Return the (X, Y) coordinate for the center point of the cell that contains the specified text.  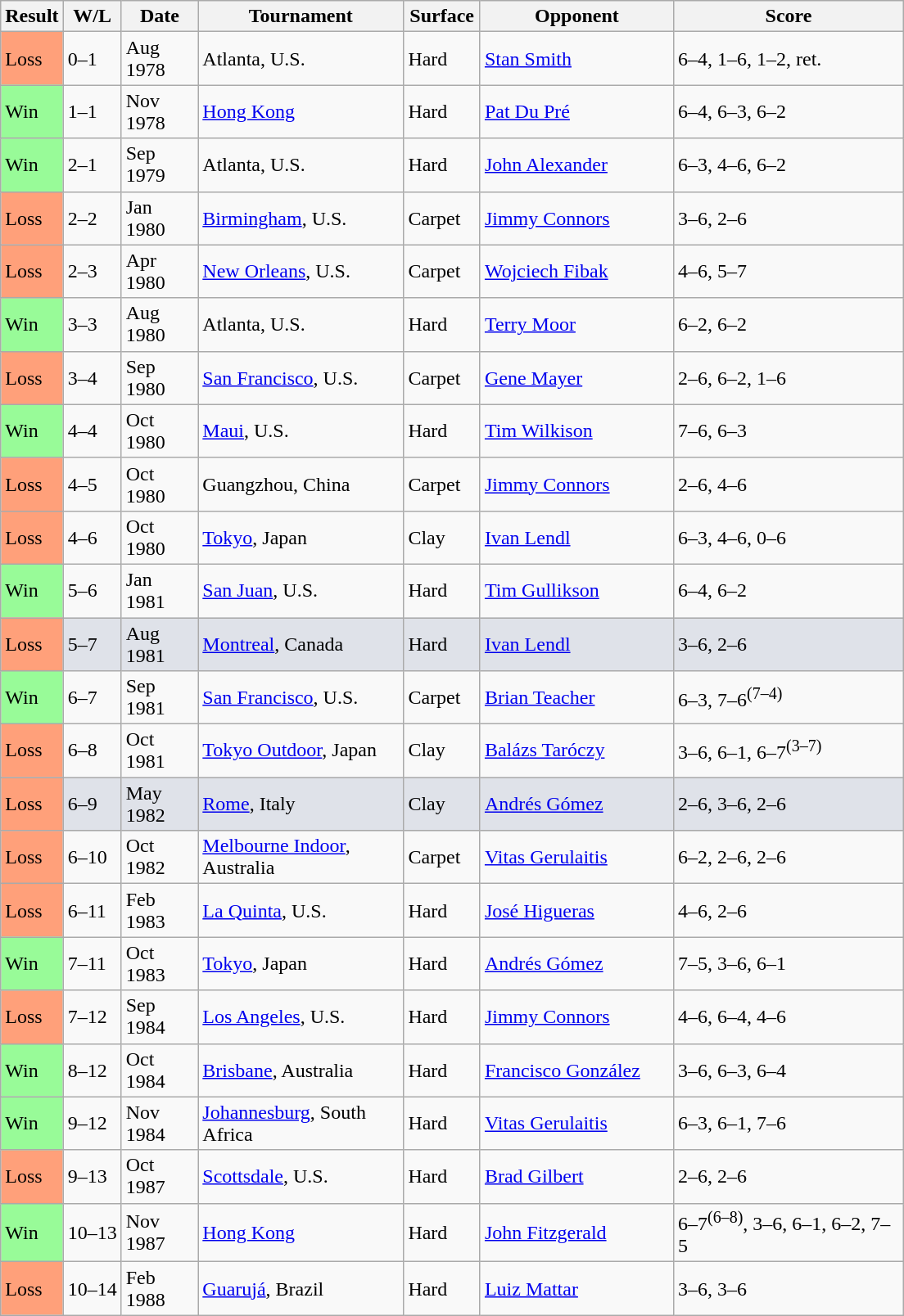
6–4, 6–3, 6–2 (788, 111)
Aug 1978 (160, 59)
Brian Teacher (576, 697)
Oct 1987 (160, 1177)
Feb 1988 (160, 1288)
Balázs Taróczy (576, 751)
Result (32, 16)
2–2 (92, 218)
Oct 1982 (160, 858)
Oct 1983 (160, 964)
Nov 1984 (160, 1123)
Sep 1984 (160, 1016)
7–5, 3–6, 6–1 (788, 964)
Francisco González (576, 1070)
6–10 (92, 858)
7–12 (92, 1016)
José Higueras (576, 910)
Brisbane, Australia (301, 1070)
10–13 (92, 1233)
7–11 (92, 964)
6–3, 7–6(7–4) (788, 697)
6–2, 2–6, 2–6 (788, 858)
John Alexander (576, 165)
Feb 1983 (160, 910)
Johannesburg, South Africa (301, 1123)
Terry Moor (576, 324)
May 1982 (160, 804)
6–3, 4–6, 6–2 (788, 165)
8–12 (92, 1070)
Luiz Mattar (576, 1288)
6–3, 6–1, 7–6 (788, 1123)
6–3, 4–6, 0–6 (788, 537)
New Orleans, U.S. (301, 272)
Nov 1987 (160, 1233)
2–3 (92, 272)
Stan Smith (576, 59)
3–6, 6–1, 6–7(3–7) (788, 751)
9–13 (92, 1177)
2–6, 6–2, 1–6 (788, 378)
Jan 1980 (160, 218)
Birmingham, U.S. (301, 218)
6–8 (92, 751)
Pat Du Pré (576, 111)
San Juan, U.S. (301, 591)
6–11 (92, 910)
6–9 (92, 804)
4–4 (92, 430)
1–1 (92, 111)
0–1 (92, 59)
5–6 (92, 591)
6–7(6–8), 3–6, 6–1, 6–2, 7–5 (788, 1233)
2–6, 3–6, 2–6 (788, 804)
4–6 (92, 537)
Brad Gilbert (576, 1177)
Tokyo Outdoor, Japan (301, 751)
Surface (442, 16)
Guarujá, Brazil (301, 1288)
2–1 (92, 165)
5–7 (92, 643)
4–5 (92, 484)
Aug 1981 (160, 643)
Aug 1980 (160, 324)
6–2, 6–2 (788, 324)
Sep 1981 (160, 697)
3–6, 3–6 (788, 1288)
Tim Wilkison (576, 430)
Tournament (301, 16)
Guangzhou, China (301, 484)
7–6, 6–3 (788, 430)
Rome, Italy (301, 804)
4–6, 2–6 (788, 910)
Score (788, 16)
Sep 1979 (160, 165)
3–3 (92, 324)
La Quinta, U.S. (301, 910)
Tim Gullikson (576, 591)
4–6, 6–4, 4–6 (788, 1016)
Jan 1981 (160, 591)
Oct 1981 (160, 751)
2–6, 2–6 (788, 1177)
Opponent (576, 16)
10–14 (92, 1288)
6–7 (92, 697)
Sep 1980 (160, 378)
Gene Mayer (576, 378)
Nov 1978 (160, 111)
John Fitzgerald (576, 1233)
3–4 (92, 378)
9–12 (92, 1123)
4–6, 5–7 (788, 272)
Montreal, Canada (301, 643)
Maui, U.S. (301, 430)
6–4, 6–2 (788, 591)
Scottsdale, U.S. (301, 1177)
Wojciech Fibak (576, 272)
3–6, 6–3, 6–4 (788, 1070)
Date (160, 16)
6–4, 1–6, 1–2, ret. (788, 59)
Oct 1984 (160, 1070)
2–6, 4–6 (788, 484)
W/L (92, 16)
Los Angeles, U.S. (301, 1016)
Melbourne Indoor, Australia (301, 858)
Apr 1980 (160, 272)
